Identify which cell holds the provided text, then report its (X, Y) central coordinate. 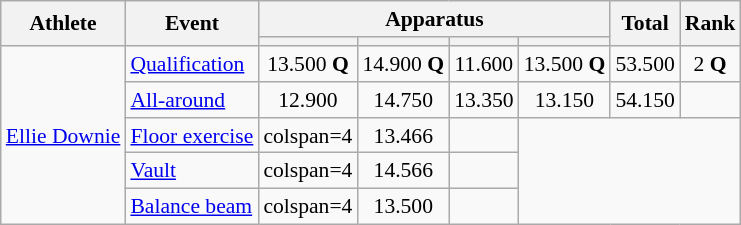
14.900 Q (403, 64)
Ellie Downie (64, 135)
11.600 (484, 64)
12.900 (308, 100)
Vault (192, 171)
Athlete (64, 24)
13.150 (565, 100)
Apparatus (434, 19)
Rank (710, 24)
13.466 (403, 136)
14.750 (403, 100)
14.566 (403, 171)
Event (192, 24)
All-around (192, 100)
53.500 (644, 64)
54.150 (644, 100)
13.500 (403, 207)
Total (644, 24)
13.350 (484, 100)
Balance beam (192, 207)
Floor exercise (192, 136)
2 Q (710, 64)
Qualification (192, 64)
